Scan for the cell matching the given text and deliver its [x, y] coordinate at center. 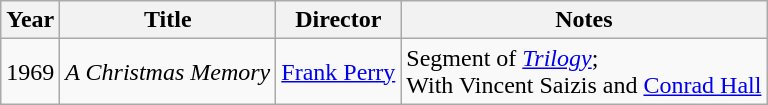
Frank Perry [338, 72]
Director [338, 20]
A Christmas Memory [168, 72]
Year [30, 20]
Title [168, 20]
Segment of Trilogy;With Vincent Saizis and Conrad Hall [584, 72]
Notes [584, 20]
1969 [30, 72]
